Search for the cell housing the specified text and yield its (x, y) center coordinate. 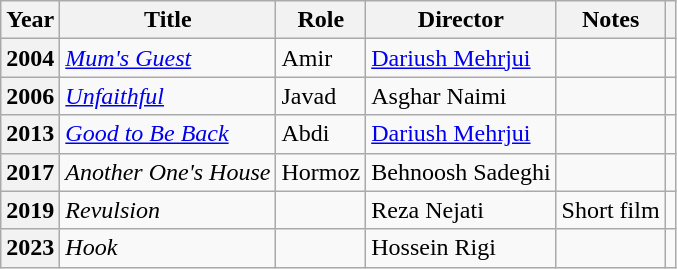
Hormoz (321, 172)
Hossein Rigi (461, 248)
2013 (30, 134)
Short film (610, 210)
2019 (30, 210)
Behnoosh Sadeghi (461, 172)
2023 (30, 248)
Mum's Guest (168, 58)
2004 (30, 58)
Reza Nejati (461, 210)
Asghar Naimi (461, 96)
Role (321, 20)
2017 (30, 172)
Director (461, 20)
2006 (30, 96)
Abdi (321, 134)
Hook (168, 248)
Good to Be Back (168, 134)
Another One's House (168, 172)
Amir (321, 58)
Revulsion (168, 210)
Year (30, 20)
Javad (321, 96)
Title (168, 20)
Unfaithful (168, 96)
Notes (610, 20)
